Provide the [x, y] coordinate of the cell's center where the given text is located.  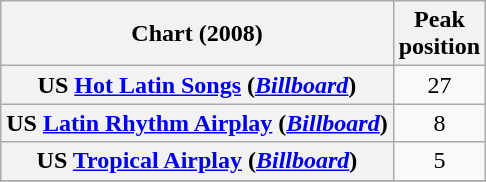
US Latin Rhythm Airplay (Billboard) [197, 123]
US Tropical Airplay (Billboard) [197, 161]
Chart (2008) [197, 34]
Peakposition [439, 34]
27 [439, 85]
US Hot Latin Songs (Billboard) [197, 85]
8 [439, 123]
5 [439, 161]
